Capture the cell that displays the provided text and extract its [X, Y] central coordinate. 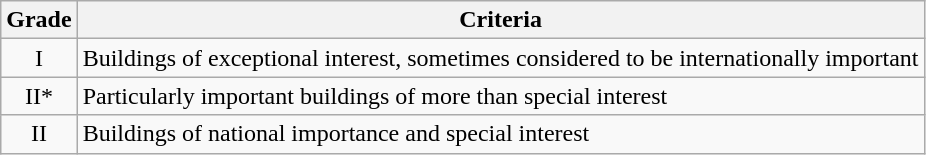
I [39, 58]
Particularly important buildings of more than special interest [500, 96]
Grade [39, 20]
II [39, 134]
Buildings of exceptional interest, sometimes considered to be internationally important [500, 58]
Criteria [500, 20]
Buildings of national importance and special interest [500, 134]
II* [39, 96]
